Extract the (X, Y) coordinate from the center of the cell holding the provided text.  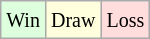
Draw (72, 20)
Win (24, 20)
Loss (126, 20)
